Search for the cell housing the specified text and yield its [x, y] center coordinate. 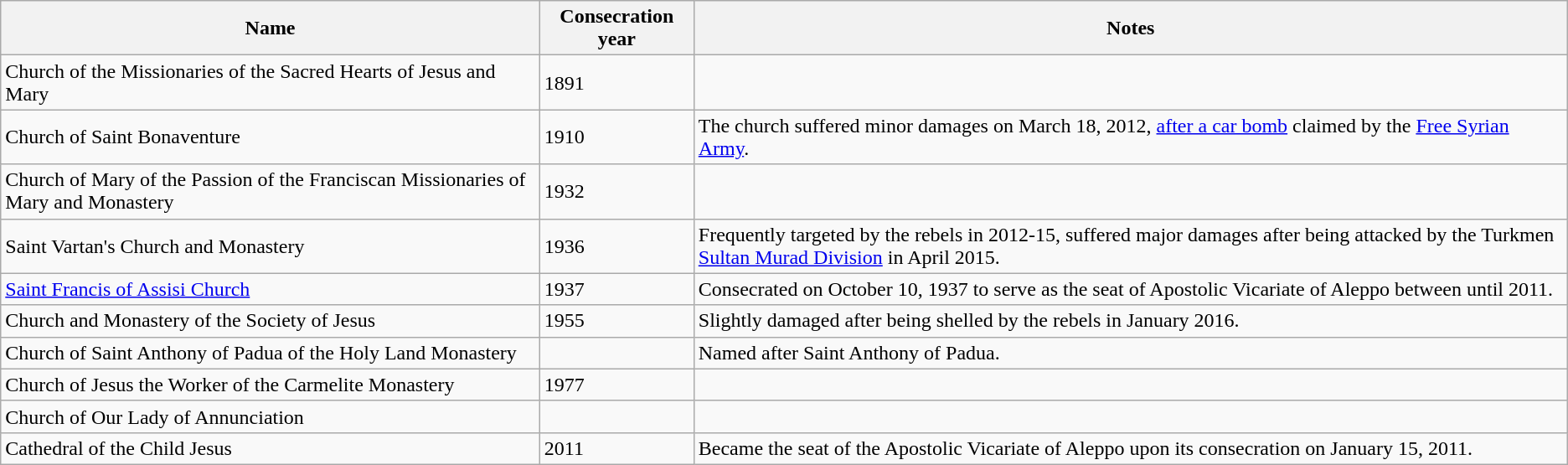
1937 [616, 289]
Saint Francis of Assisi Church [271, 289]
Church of the Missionaries of the Sacred Hearts of Jesus and Mary [271, 82]
Church of Saint Bonaventure [271, 137]
Frequently targeted by the rebels in 2012-15, suffered major damages after being attacked by the Turkmen Sultan Murad Division in April 2015. [1131, 246]
Cathedral of the Child Jesus [271, 448]
1977 [616, 385]
Slightly damaged after being shelled by the rebels in January 2016. [1131, 321]
1932 [616, 191]
Church of Saint Anthony of Padua of the Holy Land Monastery [271, 353]
Consecration year [616, 28]
1955 [616, 321]
1910 [616, 137]
Named after Saint Anthony of Padua. [1131, 353]
Church of Our Lady of Annunciation [271, 416]
Saint Vartan's Church and Monastery [271, 246]
Church and Monastery of the Society of Jesus [271, 321]
Became the seat of the Apostolic Vicariate of Aleppo upon its consecration on January 15, 2011. [1131, 448]
Notes [1131, 28]
Church of Jesus the Worker of the Carmelite Monastery [271, 385]
The church suffered minor damages on March 18, 2012, after a car bomb claimed by the Free Syrian Army. [1131, 137]
1891 [616, 82]
Church of Mary of the Passion of the Franciscan Missionaries of Mary and Monastery [271, 191]
Consecrated on October 10, 1937 to serve as the seat of Apostolic Vicariate of Aleppo between until 2011. [1131, 289]
2011 [616, 448]
1936 [616, 246]
Name [271, 28]
